Search for the cell housing the specified text and yield its [X, Y] center coordinate. 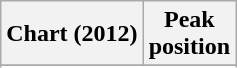
Peakposition [189, 34]
Chart (2012) [72, 34]
